Return [x, y] of the center of cell containing provided text 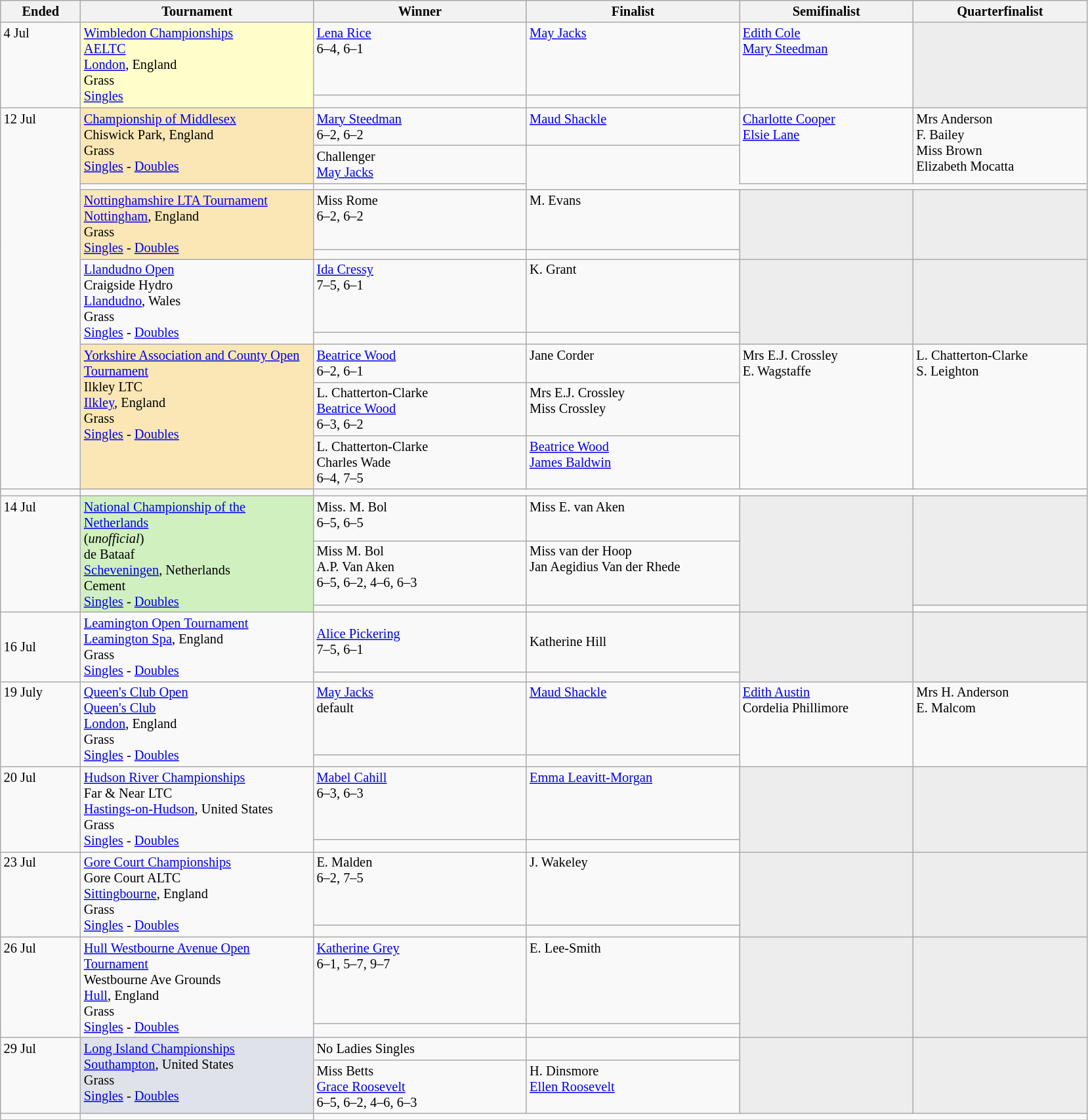
Mrs Anderson F. Bailey Miss Brown Elizabeth Mocatta [1000, 146]
E. Malden6–2, 7–5 [420, 888]
Nottinghamshire LTA TournamentNottingham, EnglandGrassSingles - Doubles [197, 225]
Lena Rice6–4, 6–1 [420, 59]
16 Jul [41, 647]
Semifinalist [827, 11]
J. Wakeley [633, 888]
Katherine Grey6–1, 5–7, 9–7 [420, 980]
Winner [420, 11]
Mrs E.J. Crossley Miss Crossley [633, 409]
H. Dinsmore Ellen Roosevelt [633, 1087]
Finalist [633, 11]
L. Chatterton-Clarke Charles Wade6–4, 7–5 [420, 462]
National Championship of the Netherlands(unofficial)de BataafScheveningen, NetherlandsCementSingles - Doubles [197, 554]
Beatrice Wood James Baldwin [633, 462]
K. Grant [633, 295]
Jane Corder [633, 363]
Emma Leavitt-Morgan [633, 804]
Long Island ChampionshipsSouthampton, United StatesGrassSingles - Doubles [197, 1075]
Yorkshire Association and County Open TournamentIlkley LTCIlkley, England Grass Singles - Doubles [197, 416]
4 Jul [41, 65]
Hudson River ChampionshipsFar & Near LTCHastings-on-Hudson, United StatesGrassSingles - Doubles [197, 809]
Miss Betts Grace Roosevelt6–5, 6–2, 4–6, 6–3 [420, 1087]
No Ladies Singles [420, 1048]
May Jacks [633, 59]
May Jacksdefault [420, 718]
Gore Court ChampionshipsGore Court ALTCSittingbourne, EnglandGrassSingles - Doubles [197, 894]
Tournament [197, 11]
12 Jul [41, 298]
Katherine Hill [633, 641]
14 Jul [41, 554]
Mary Steedman6–2, 6–2 [420, 127]
29 Jul [41, 1075]
20 Jul [41, 809]
Hull Westbourne Avenue Open TournamentWestbourne Ave GroundsHull, EnglandGrassSingles - Doubles [197, 987]
L. Chatterton-Clarke Beatrice Wood6–3, 6–2 [420, 409]
Edith Austin Cordelia Phillimore [827, 724]
23 Jul [41, 894]
Edith Cole Mary Steedman [827, 65]
Wimbledon ChampionshipsAELTCLondon, EnglandGrassSingles [197, 65]
L. Chatterton-Clarke S. Leighton [1000, 416]
19 July [41, 724]
Challenger May Jacks [420, 164]
Championship of MiddlesexChiswick Park, EnglandGrassSingles - Doubles [197, 146]
Mabel Cahill6–3, 6–3 [420, 804]
Ida Cressy7–5, 6–1 [420, 295]
Beatrice Wood6–2, 6–1 [420, 363]
Quarterfinalist [1000, 11]
Ended [41, 11]
E. Lee-Smith [633, 980]
Leamington Open TournamentLeamington Spa, EnglandGrassSingles - Doubles [197, 647]
Miss van der Hoop Jan Aegidius Van der Rhede [633, 572]
Mrs E.J. Crossley E. Wagstaffe [827, 416]
Llandudno OpenCraigside HydroLlandudno, WalesGrassSingles - Doubles [197, 301]
M. Evans [633, 219]
Miss E. van Aken [633, 519]
Miss Rome6–2, 6–2 [420, 219]
Charlotte Cooper Elsie Lane [827, 146]
Miss. M. Bol 6–5, 6–5 [420, 519]
Queen's Club OpenQueen's ClubLondon, EnglandGrassSingles - Doubles [197, 724]
Mrs H. Anderson E. Malcom [1000, 724]
26 Jul [41, 987]
Alice Pickering7–5, 6–1 [420, 641]
Miss M. Bol A.P. Van Aken6–5, 6–2, 4–6, 6–3 [420, 572]
